Search for the cell housing the specified text and yield its (X, Y) center coordinate. 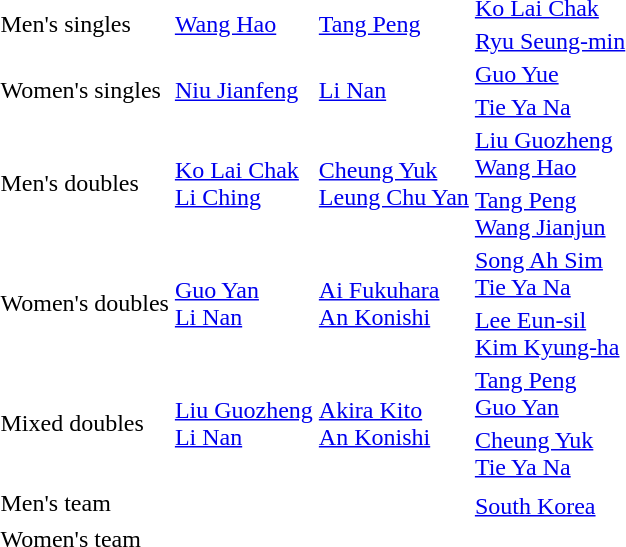
Song Ah Sim Tie Ya Na (550, 274)
Ko Lai Chak Li Ching (244, 184)
Tang Peng Guo Yan (550, 394)
Cheung Yuk Leung Chu Yan (394, 184)
Niu Jianfeng (244, 90)
Akira Kito An Konishi (394, 424)
Ai Fukuhara An Konishi (394, 304)
Li Nan (394, 90)
Tang Peng Wang Jianjun (550, 214)
Guo Yue (550, 74)
Tie Ya Na (550, 107)
Liu Guozheng Wang Hao (550, 154)
Liu Guozheng Li Nan (244, 424)
Guo Yan Li Nan (244, 304)
South Korea (550, 506)
Ryu Seung-min (550, 41)
Lee Eun-sil Kim Kyung-ha (550, 334)
Cheung Yuk Tie Ya Na (550, 454)
